From the cell containing the given text, extract its center point as [X, Y] coordinate. 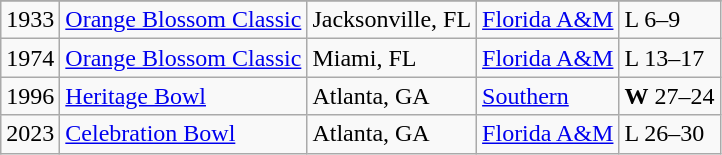
Heritage Bowl [184, 96]
1933 [30, 20]
1974 [30, 58]
1996 [30, 96]
L 6–9 [670, 20]
Celebration Bowl [184, 134]
L 26–30 [670, 134]
Jacksonville, FL [392, 20]
2023 [30, 134]
Miami, FL [392, 58]
Southern [548, 96]
W 27–24 [670, 96]
L 13–17 [670, 58]
